Search for the cell housing the specified text and yield its (X, Y) center coordinate. 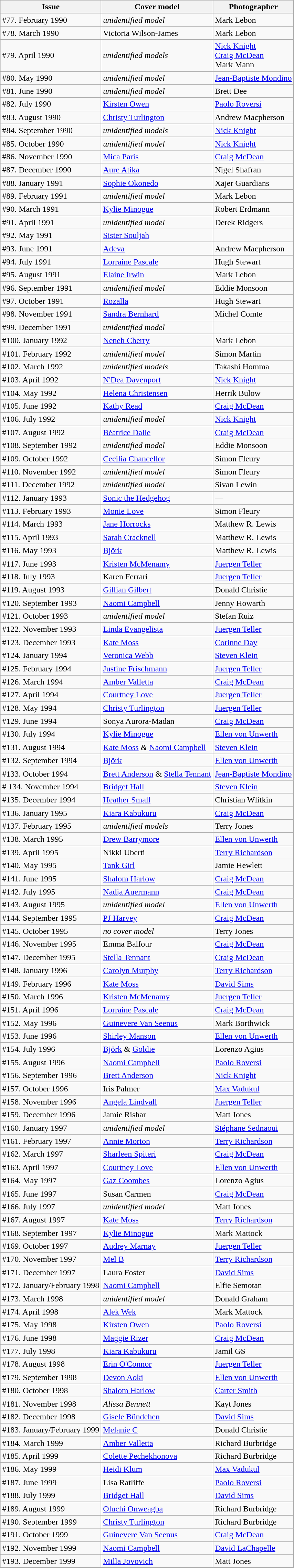
#188. July 1999 (51, 1496)
Sharleen Spiteri (157, 1154)
Heidi Klum (157, 1469)
Sonic the Hedgehog (157, 498)
— (253, 498)
#80. May 1990 (51, 78)
Brett Anderson (157, 1076)
Rozalla (157, 301)
Corinne Day (253, 642)
Elfie Semotan (253, 1286)
#78. March 1990 (51, 33)
#131. August 1994 (51, 747)
Gillian Gilbert (157, 590)
Maggie Rizer (157, 1338)
Sonya Aurora-Madan (157, 721)
Annie Morton (157, 1141)
Donald Graham (253, 1299)
#121. October 1993 (51, 616)
#93. June 1991 (51, 249)
#169. October 1997 (51, 1246)
#165. June 1997 (51, 1194)
#103. April 1992 (51, 380)
#136. January 1995 (51, 813)
Cover model (157, 7)
Adeva (157, 249)
Stella Tennant (157, 957)
Emma Balfour (157, 944)
#97. October 1991 (51, 301)
Mica Paris (157, 157)
#193. December 1999 (51, 1561)
#153. June 1996 (51, 1036)
#174. April 1998 (51, 1312)
#149. February 1996 (51, 983)
#85. October 1990 (51, 143)
#123. December 1993 (51, 642)
Helena Christensen (157, 393)
#156. September 1996 (51, 1076)
Sarah Cracknell (157, 537)
Lisa Ratliffe (157, 1482)
#185. April 1999 (51, 1456)
Aure Atika (157, 170)
#148. January 1996 (51, 970)
#167. August 1997 (51, 1220)
#86. November 1990 (51, 157)
#114. March 1993 (51, 524)
Stefan Ruiz (253, 616)
Jamie Rishar (157, 1115)
Simon Martin (253, 353)
Susan Carmen (157, 1194)
#118. July 1993 (51, 577)
#115. April 1993 (51, 537)
#162. March 1997 (51, 1154)
Elaine Irwin (157, 275)
Monie Love (157, 511)
#89. February 1991 (51, 196)
Robert Erdmann (253, 209)
#189. August 1999 (51, 1509)
#132. September 1994 (51, 760)
Veronica Webb (157, 656)
Heather Small (157, 800)
#192. November 1999 (51, 1548)
#90. March 1991 (51, 209)
#141. June 1995 (51, 879)
#128. May 1994 (51, 708)
Nigel Shafran (253, 170)
#84. September 1990 (51, 130)
Nadja Auermann (157, 892)
#147. December 1995 (51, 957)
#92. May 1991 (51, 236)
no cover model (157, 931)
#95. August 1991 (51, 275)
#171. December 1997 (51, 1272)
#126. March 1994 (51, 682)
#135. December 1994 (51, 800)
#159. December 1996 (51, 1115)
#176. June 1998 (51, 1338)
Sophie Okonedo (157, 183)
#113. February 1993 (51, 511)
#151. April 1996 (51, 1010)
#112. January 1993 (51, 498)
Iris Palmer (157, 1089)
Melanie C (157, 1430)
#140. May 1995 (51, 866)
#158. November 1996 (51, 1102)
#181. November 1998 (51, 1404)
Photographer (253, 7)
#130. July 1994 (51, 734)
#173. March 1998 (51, 1299)
Alissa Bennett (157, 1404)
Brett Dee (253, 91)
Kayt Jones (253, 1404)
Laura Foster (157, 1272)
N'Dea Davenport (157, 380)
#183. January/February 1999 (51, 1430)
Jamie Hewlett (253, 866)
Jenny Howarth (253, 603)
#88. January 1991 (51, 183)
#137. February 1995 (51, 826)
#110. November 1992 (51, 472)
#180. October 1998 (51, 1390)
#178. August 1998 (51, 1364)
#143. August 1995 (51, 905)
Björk & Goldie (157, 1049)
#96. September 1991 (51, 288)
#98. November 1991 (51, 314)
Sister Souljah (157, 236)
Gaz Coombes (157, 1180)
#145. October 1995 (51, 931)
#101. February 1992 (51, 353)
#157. October 1996 (51, 1089)
Sandra Bernhard (157, 314)
Linda Evangelista (157, 629)
#127. April 1994 (51, 695)
#104. May 1992 (51, 393)
Christian Wlitkin (253, 800)
Devon Aoki (157, 1377)
Nick Knight Craig McDean Mark Mann (253, 56)
Kate Moss & Naomi Campbell (157, 747)
#77. February 1990 (51, 20)
Erin O'Connor (157, 1364)
#99. December 1991 (51, 327)
#111. December 1992 (51, 485)
#122. November 1993 (51, 629)
#139. April 1995 (51, 852)
Tank Girl (157, 866)
#120. September 1993 (51, 603)
Herrik Bulow (253, 393)
Carolyn Murphy (157, 970)
#142. July 1995 (51, 892)
#133. October 1994 (51, 773)
#106. July 1992 (51, 419)
Stéphane Sednaoui (253, 1128)
#100. January 1992 (51, 340)
#129. June 1994 (51, 721)
#144. September 1995 (51, 918)
#116. May 1993 (51, 550)
# 134. November 1994 (51, 787)
#179. September 1998 (51, 1377)
#182. December 1998 (51, 1417)
#184. March 1999 (51, 1443)
Mark Borthwick (253, 1023)
#186. May 1999 (51, 1469)
Sivan Lewin (253, 485)
Drew Barrymore (157, 839)
David LaChapelle (253, 1548)
#168. September 1997 (51, 1233)
#177. July 1998 (51, 1351)
#190. September 1999 (51, 1522)
Gisele Bündchen (157, 1417)
#124. January 1994 (51, 656)
Carter Smith (253, 1390)
#79. April 1990 (51, 56)
#152. May 1996 (51, 1023)
Shirley Manson (157, 1036)
#175. May 1998 (51, 1325)
#117. June 1993 (51, 563)
#170. November 1997 (51, 1259)
Nikki Uberti (157, 852)
#155. August 1996 (51, 1062)
#107. August 1992 (51, 432)
#108. September 1992 (51, 446)
#163. April 1997 (51, 1167)
#109. October 1992 (51, 459)
#172. January/February 1998 (51, 1286)
#82. July 1990 (51, 104)
#150. March 1996 (51, 997)
Issue (51, 7)
#94. July 1991 (51, 262)
#105. June 1992 (51, 406)
Jane Horrocks (157, 524)
Derek Ridgers (253, 222)
#160. January 1997 (51, 1128)
Béatrice Dalle (157, 432)
#161. February 1997 (51, 1141)
Colette Pechekhonova (157, 1456)
Milla Jovovich (157, 1561)
#146. November 1995 (51, 944)
Neneh Cherry (157, 340)
#187. June 1999 (51, 1482)
#83. August 1990 (51, 117)
Mel B (157, 1259)
Justine Frischmann (157, 669)
#164. May 1997 (51, 1180)
#91. April 1991 (51, 222)
Takashi Homma (253, 367)
#191. October 1999 (51, 1535)
#154. July 1996 (51, 1049)
Kathy Read (157, 406)
#87. December 1990 (51, 170)
Angela Lindvall (157, 1102)
Jamil GS (253, 1351)
#125. February 1994 (51, 669)
Cecilia Chancellor (157, 459)
#119. August 1993 (51, 590)
Michel Comte (253, 314)
Oluchi Onweagba (157, 1509)
#81. June 1990 (51, 91)
PJ Harvey (157, 918)
Audrey Marnay (157, 1246)
Xajer Guardians (253, 183)
Brett Anderson & Stella Tennant (157, 773)
Karen Ferrari (157, 577)
#102. March 1992 (51, 367)
Alek Wek (157, 1312)
#166. July 1997 (51, 1207)
#138. March 1995 (51, 839)
Victoria Wilson-James (157, 33)
